From the cell containing the given text, extract its center point as [x, y] coordinate. 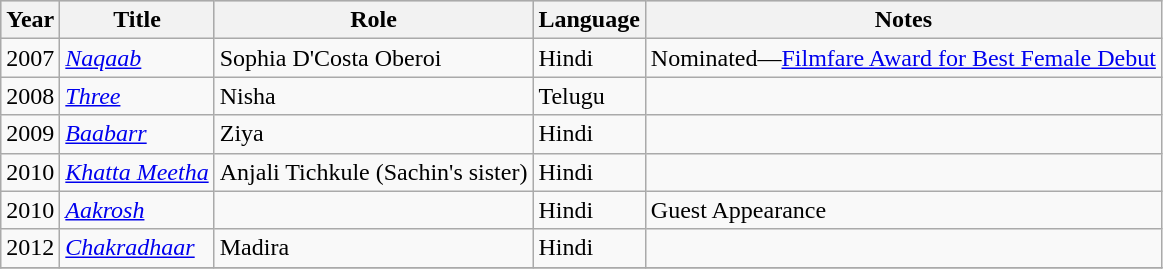
Baabarr [137, 134]
Khatta Meetha [137, 172]
Nisha [374, 96]
Title [137, 20]
Ziya [374, 134]
2012 [30, 248]
Chakradhaar [137, 248]
2009 [30, 134]
Madira [374, 248]
Naqaab [137, 58]
Anjali Tichkule (Sachin's sister) [374, 172]
2008 [30, 96]
Guest Appearance [903, 210]
Three [137, 96]
Telugu [589, 96]
Notes [903, 20]
Year [30, 20]
2007 [30, 58]
Language [589, 20]
Role [374, 20]
Nominated—Filmfare Award for Best Female Debut [903, 58]
Sophia D'Costa Oberoi [374, 58]
Aakrosh [137, 210]
